Detect which cell encompasses the target text, then output its (x, y) center coordinate. 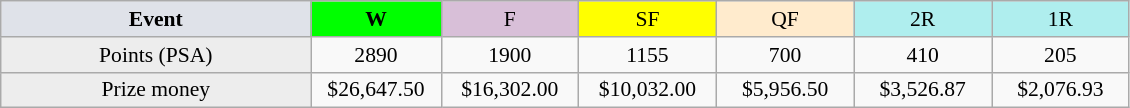
$10,032.00 (648, 90)
2890 (376, 55)
F (510, 19)
1R (1061, 19)
Points (PSA) (156, 55)
$5,956.50 (785, 90)
2R (923, 19)
$3,526.87 (923, 90)
410 (923, 55)
1155 (648, 55)
205 (1061, 55)
$2,076.93 (1061, 90)
700 (785, 55)
SF (648, 19)
Prize money (156, 90)
Event (156, 19)
$26,647.50 (376, 90)
1900 (510, 55)
W (376, 19)
$16,302.00 (510, 90)
QF (785, 19)
